From the cell containing the given text, extract its center point as [X, Y] coordinate. 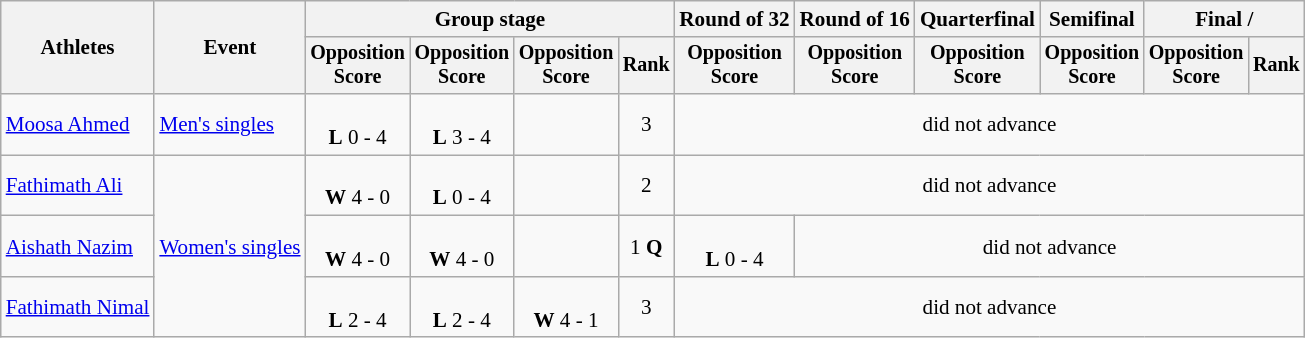
Semifinal [1092, 18]
Round of 16 [855, 18]
L 3 - 4 [462, 124]
Group stage [490, 18]
Round of 32 [734, 18]
Fathimath Nimal [78, 308]
Fathimath Ali [78, 186]
Aishath Nazim [78, 246]
1 Q [646, 246]
Event [230, 48]
Women's singles [230, 246]
2 [646, 186]
Quarterfinal [978, 18]
Men's singles [230, 124]
Athletes [78, 48]
Final / [1224, 18]
Moosa Ahmed [78, 124]
W 4 - 1 [566, 308]
